Output the [x, y] coordinate of the center of the cell containing the given text.  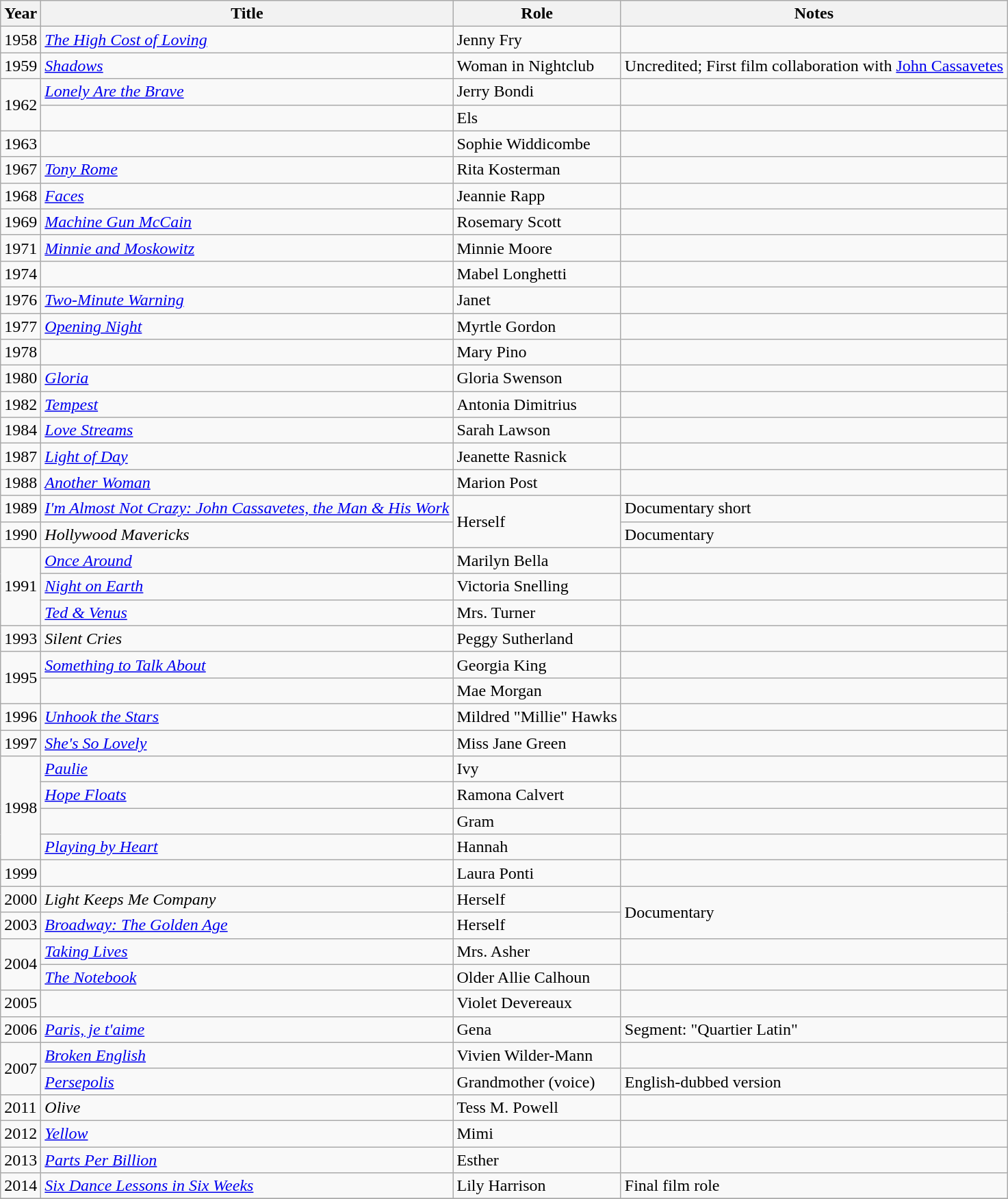
Tempest [247, 404]
Documentary short [814, 508]
1959 [21, 66]
Sophie Widdicombe [537, 144]
1998 [21, 808]
Jeanette Rasnick [537, 456]
1963 [21, 144]
2003 [21, 925]
1969 [21, 222]
Yellow [247, 1133]
Woman in Nightclub [537, 66]
1978 [21, 352]
1958 [21, 40]
Paulie [247, 769]
Silent Cries [247, 639]
Violet Devereaux [537, 1003]
2011 [21, 1107]
Sarah Lawson [537, 430]
Mabel Longhetti [537, 274]
English-dubbed version [814, 1081]
Antonia Dimitrius [537, 404]
2007 [21, 1068]
Esther [537, 1160]
1980 [21, 378]
1999 [21, 873]
Older Allie Calhoun [537, 977]
Taking Lives [247, 951]
Once Around [247, 560]
1987 [21, 456]
Gloria Swenson [537, 378]
2014 [21, 1186]
1991 [21, 586]
Shadows [247, 66]
Rosemary Scott [537, 222]
2005 [21, 1003]
Lily Harrison [537, 1186]
Mimi [537, 1133]
2006 [21, 1029]
1990 [21, 534]
She's So Lovely [247, 743]
Night on Earth [247, 586]
Georgia King [537, 665]
Gena [537, 1029]
Lonely Are the Brave [247, 92]
Two-Minute Warning [247, 300]
Notes [814, 14]
Grandmother (voice) [537, 1081]
Janet [537, 300]
Hope Floats [247, 795]
1968 [21, 196]
Minnie and Moskowitz [247, 248]
Olive [247, 1107]
2013 [21, 1160]
Ramona Calvert [537, 795]
Uncredited; First film collaboration with John Cassavetes [814, 66]
Parts Per Billion [247, 1160]
Victoria Snelling [537, 586]
Marion Post [537, 482]
Tess M. Powell [537, 1107]
Broken English [247, 1055]
Paris, je t'aime [247, 1029]
1967 [21, 170]
I'm Almost Not Crazy: John Cassavetes, the Man & His Work [247, 508]
2012 [21, 1133]
1982 [21, 404]
Mildred "Millie" Hawks [537, 717]
Els [537, 118]
Year [21, 14]
The High Cost of Loving [247, 40]
Jerry Bondi [537, 92]
The Notebook [247, 977]
Laura Ponti [537, 873]
Gloria [247, 378]
Miss Jane Green [537, 743]
1977 [21, 326]
Faces [247, 196]
Opening Night [247, 326]
1995 [21, 678]
Minnie Moore [537, 248]
Machine Gun McCain [247, 222]
2000 [21, 899]
Mrs. Turner [537, 613]
2004 [21, 964]
1993 [21, 639]
Playing by Heart [247, 847]
1989 [21, 508]
Jenny Fry [537, 40]
Another Woman [247, 482]
Myrtle Gordon [537, 326]
Segment: "Quartier Latin" [814, 1029]
Something to Talk About [247, 665]
1971 [21, 248]
1996 [21, 717]
Mary Pino [537, 352]
Six Dance Lessons in Six Weeks [247, 1186]
Light of Day [247, 456]
Final film role [814, 1186]
Marilyn Bella [537, 560]
Hollywood Mavericks [247, 534]
Broadway: The Golden Age [247, 925]
1976 [21, 300]
Peggy Sutherland [537, 639]
1988 [21, 482]
Vivien Wilder-Mann [537, 1055]
Unhook the Stars [247, 717]
Hannah [537, 847]
Gram [537, 821]
Role [537, 14]
Persepolis [247, 1081]
Love Streams [247, 430]
Title [247, 14]
Rita Kosterman [537, 170]
Tony Rome [247, 170]
Mae Morgan [537, 691]
1997 [21, 743]
Light Keeps Me Company [247, 899]
Ivy [537, 769]
Jeannie Rapp [537, 196]
1962 [21, 105]
Ted & Venus [247, 613]
1984 [21, 430]
1974 [21, 274]
Mrs. Asher [537, 951]
